Extract the (X, Y) coordinate from the center of the cell holding the provided text.  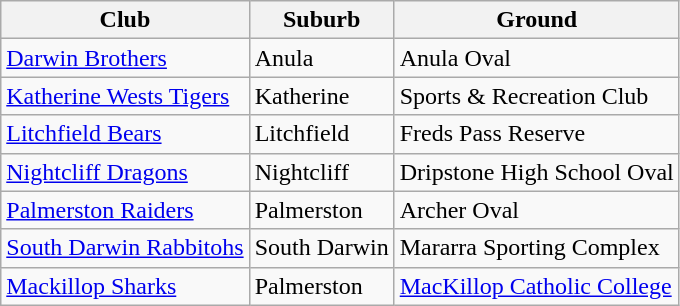
South Darwin Rabbitohs (125, 248)
Anula (322, 58)
Sports & Recreation Club (536, 96)
South Darwin (322, 248)
Mackillop Sharks (125, 286)
Nightcliff Dragons (125, 172)
MacKillop Catholic College (536, 286)
Palmerston Raiders (125, 210)
Dripstone High School Oval (536, 172)
Katherine Wests Tigers (125, 96)
Anula Oval (536, 58)
Club (125, 20)
Ground (536, 20)
Litchfield Bears (125, 134)
Freds Pass Reserve (536, 134)
Mararra Sporting Complex (536, 248)
Katherine (322, 96)
Nightcliff (322, 172)
Litchfield (322, 134)
Suburb (322, 20)
Darwin Brothers (125, 58)
Archer Oval (536, 210)
